From the cell containing the given text, extract its center point as [x, y] coordinate. 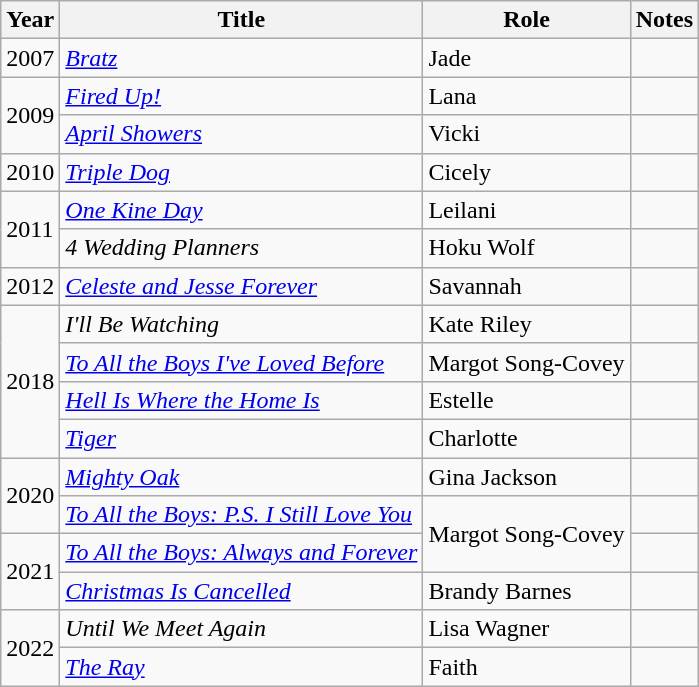
Savannah [526, 286]
Faith [526, 667]
One Kine Day [242, 210]
Gina Jackson [526, 477]
Cicely [526, 172]
2012 [30, 286]
2018 [30, 381]
To All the Boys: P.S. I Still Love You [242, 515]
2007 [30, 58]
Celeste and Jesse Forever [242, 286]
2010 [30, 172]
Role [526, 20]
Jade [526, 58]
Hoku Wolf [526, 248]
The Ray [242, 667]
Kate Riley [526, 324]
Year [30, 20]
Fired Up! [242, 96]
To All the Boys: Always and Forever [242, 553]
Mighty Oak [242, 477]
April Showers [242, 134]
Triple Dog [242, 172]
Bratz [242, 58]
2020 [30, 496]
2009 [30, 115]
Brandy Barnes [526, 591]
Until We Meet Again [242, 629]
To All the Boys I've Loved Before [242, 362]
Tiger [242, 438]
2011 [30, 229]
Estelle [526, 400]
Leilani [526, 210]
4 Wedding Planners [242, 248]
2022 [30, 648]
I'll Be Watching [242, 324]
Notes [664, 20]
Christmas Is Cancelled [242, 591]
Vicki [526, 134]
Lisa Wagner [526, 629]
Lana [526, 96]
Title [242, 20]
Hell Is Where the Home Is [242, 400]
2021 [30, 572]
Charlotte [526, 438]
